Find where the given text appears and provide that cell's center as (X, Y) coordinate. 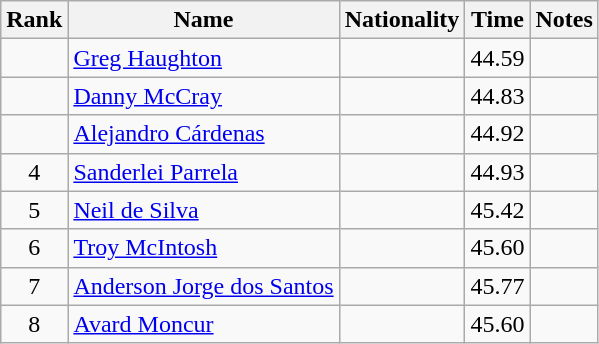
6 (34, 248)
Avard Moncur (204, 324)
8 (34, 324)
44.93 (498, 172)
Anderson Jorge dos Santos (204, 286)
Alejandro Cárdenas (204, 134)
45.77 (498, 286)
Nationality (402, 20)
Rank (34, 20)
Danny McCray (204, 96)
5 (34, 210)
Neil de Silva (204, 210)
45.42 (498, 210)
Troy McIntosh (204, 248)
Name (204, 20)
44.59 (498, 58)
Sanderlei Parrela (204, 172)
Time (498, 20)
Greg Haughton (204, 58)
44.83 (498, 96)
44.92 (498, 134)
4 (34, 172)
Notes (564, 20)
7 (34, 286)
